Identify which cell holds the provided text, then report its [X, Y] central coordinate. 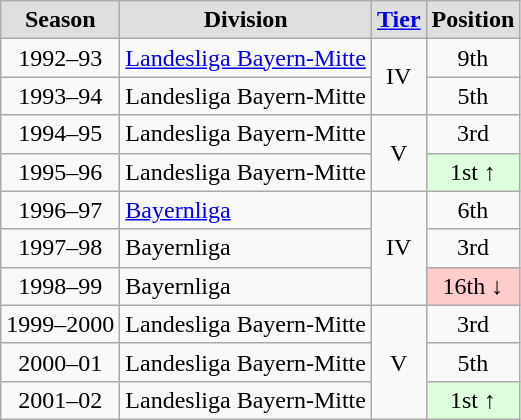
1997–98 [60, 248]
Position [473, 20]
Tier [398, 20]
2001–02 [60, 400]
Division [246, 20]
1994–95 [60, 134]
6th [473, 210]
1995–96 [60, 172]
Season [60, 20]
16th ↓ [473, 286]
1992–93 [60, 58]
1993–94 [60, 96]
1999–2000 [60, 324]
9th [473, 58]
1996–97 [60, 210]
2000–01 [60, 362]
1998–99 [60, 286]
